Pinpoint the cell where the given text exists, returning its [x, y] midpoint coordinate. 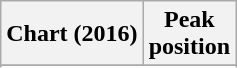
Peakposition [189, 34]
Chart (2016) [72, 34]
